Detect which cell encompasses the target text, then output its [X, Y] center coordinate. 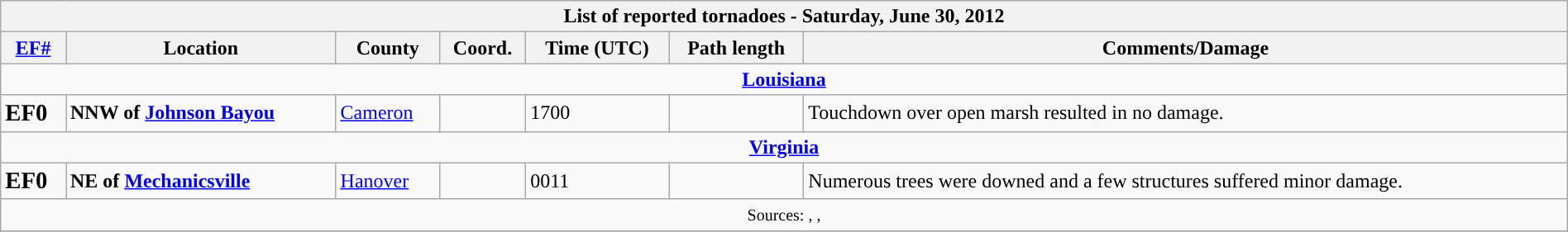
Touchdown over open marsh resulted in no damage. [1186, 113]
Path length [736, 48]
List of reported tornadoes - Saturday, June 30, 2012 [784, 17]
Hanover [387, 181]
Time (UTC) [597, 48]
Cameron [387, 113]
NNW of Johnson Bayou [202, 113]
0011 [597, 181]
NE of Mechanicsville [202, 181]
EF# [33, 48]
Louisiana [784, 79]
Coord. [482, 48]
Virginia [784, 147]
Location [202, 48]
Sources: , , [784, 215]
1700 [597, 113]
County [387, 48]
Comments/Damage [1186, 48]
Numerous trees were downed and a few structures suffered minor damage. [1186, 181]
